Search for the cell housing the specified text and yield its (x, y) center coordinate. 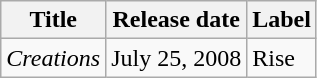
Title (54, 20)
Creations (54, 58)
Label (282, 20)
Rise (282, 58)
Release date (176, 20)
July 25, 2008 (176, 58)
